Return [x, y] of the center of cell containing provided text 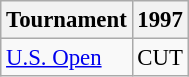
U.S. Open [66, 58]
CUT [160, 58]
1997 [160, 20]
Tournament [66, 20]
